Output the (X, Y) coordinate of the center of the cell containing the given text.  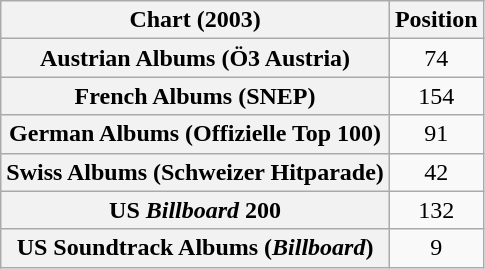
74 (436, 58)
Position (436, 20)
9 (436, 248)
154 (436, 96)
US Billboard 200 (196, 210)
Austrian Albums (Ö3 Austria) (196, 58)
German Albums (Offizielle Top 100) (196, 134)
French Albums (SNEP) (196, 96)
42 (436, 172)
91 (436, 134)
132 (436, 210)
US Soundtrack Albums (Billboard) (196, 248)
Swiss Albums (Schweizer Hitparade) (196, 172)
Chart (2003) (196, 20)
